Detect which cell encompasses the target text, then output its (X, Y) center coordinate. 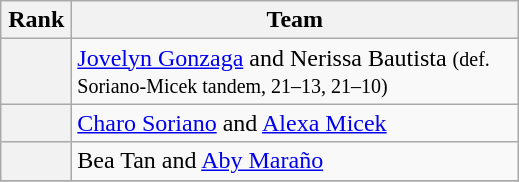
Bea Tan and Aby Maraño (295, 161)
Charo Soriano and Alexa Micek (295, 123)
Team (295, 20)
Jovelyn Gonzaga and Nerissa Bautista (def. Soriano-Micek tandem, 21–13, 21–10) (295, 72)
Rank (36, 20)
